For the text-containing cell, return its midpoint in (X, Y) coordinate format. 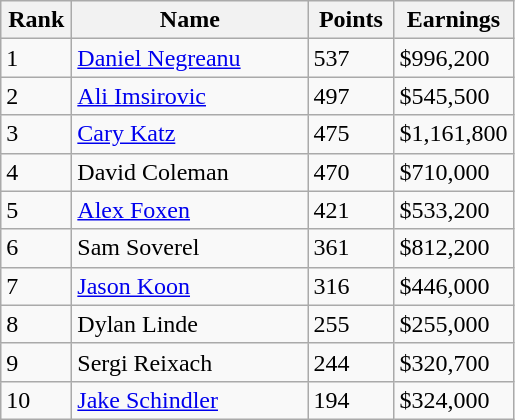
$446,000 (454, 286)
$710,000 (454, 172)
8 (36, 324)
5 (36, 210)
$533,200 (454, 210)
Jake Schindler (190, 400)
244 (351, 362)
$1,161,800 (454, 134)
9 (36, 362)
$996,200 (454, 58)
Earnings (454, 20)
Name (190, 20)
Rank (36, 20)
6 (36, 248)
Ali Imsirovic (190, 96)
Cary Katz (190, 134)
255 (351, 324)
$545,500 (454, 96)
470 (351, 172)
Points (351, 20)
Sergi Reixach (190, 362)
4 (36, 172)
3 (36, 134)
537 (351, 58)
Jason Koon (190, 286)
Alex Foxen (190, 210)
475 (351, 134)
Sam Soverel (190, 248)
361 (351, 248)
David Coleman (190, 172)
$812,200 (454, 248)
1 (36, 58)
$320,700 (454, 362)
7 (36, 286)
10 (36, 400)
Daniel Negreanu (190, 58)
$324,000 (454, 400)
497 (351, 96)
2 (36, 96)
316 (351, 286)
421 (351, 210)
$255,000 (454, 324)
Dylan Linde (190, 324)
194 (351, 400)
